Locate the cell with the specified text and output its [x, y] center coordinate. 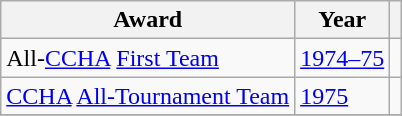
Award [148, 20]
CCHA All-Tournament Team [148, 96]
1974–75 [342, 58]
1975 [342, 96]
All-CCHA First Team [148, 58]
Year [342, 20]
